Determine the (x, y) coordinate at the center of the cell enclosing the given text.  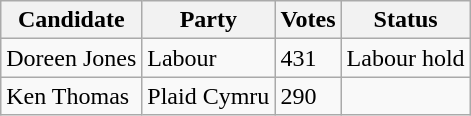
431 (308, 58)
Status (406, 20)
Plaid Cymru (208, 96)
Party (208, 20)
Doreen Jones (72, 58)
Labour hold (406, 58)
Candidate (72, 20)
Ken Thomas (72, 96)
Labour (208, 58)
290 (308, 96)
Votes (308, 20)
